Pinpoint the cell where the given text exists, returning its [x, y] midpoint coordinate. 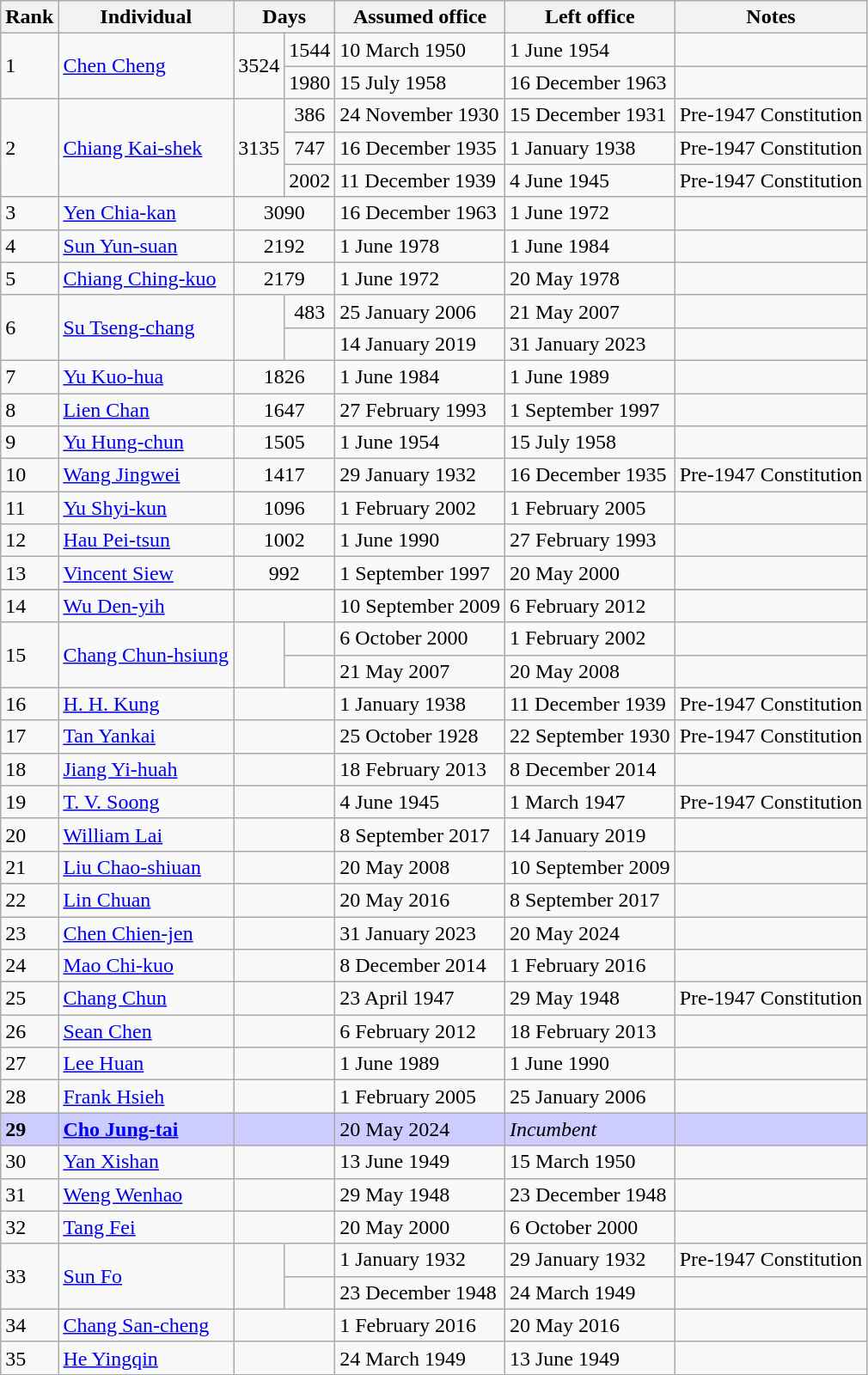
Chiang Ching-kuo [146, 278]
3524 [260, 66]
22 September 1930 [590, 736]
1 March 1947 [590, 802]
24 November 1930 [420, 115]
Chen Chien-jen [146, 932]
Wang Jingwei [146, 475]
Yu Shyi-kun [146, 508]
Assumed office [420, 17]
15 December 1931 [590, 115]
1002 [284, 541]
Sean Chen [146, 1031]
2179 [284, 278]
18 [29, 769]
23 [29, 932]
T. V. Soong [146, 802]
3135 [260, 148]
25 October 1928 [420, 736]
747 [309, 148]
26 [29, 1031]
2002 [309, 180]
3090 [284, 213]
Hau Pei-tsun [146, 541]
1647 [284, 410]
Wu Den-yih [146, 606]
15 March 1950 [590, 1162]
1826 [284, 376]
386 [309, 115]
8 [29, 410]
Chang Chun [146, 999]
27 [29, 1064]
20 May 1978 [590, 278]
22 [29, 900]
25 [29, 999]
10 March 1950 [420, 50]
483 [309, 311]
Sun Yun-suan [146, 246]
17 [29, 736]
5 [29, 278]
3 [29, 213]
34 [29, 1325]
Yu Kuo-hua [146, 376]
Jiang Yi-huah [146, 769]
He Yingqin [146, 1358]
1 June 1978 [420, 246]
2 [29, 148]
16 [29, 704]
35 [29, 1358]
1 January 1932 [420, 1260]
23 April 1947 [420, 999]
Lee Huan [146, 1064]
13 [29, 573]
Incumbent [590, 1129]
Individual [146, 17]
H. H. Kung [146, 704]
24 [29, 966]
Chang Chun-hsiung [146, 655]
6 [29, 327]
Weng Wenhao [146, 1195]
992 [284, 573]
Lien Chan [146, 410]
20 [29, 834]
7 [29, 376]
Chen Cheng [146, 66]
30 [29, 1162]
29 [29, 1129]
Notes [771, 17]
21 [29, 867]
Yu Hung-chun [146, 443]
9 [29, 443]
Vincent Siew [146, 573]
1505 [284, 443]
Left office [590, 17]
14 [29, 606]
1544 [309, 50]
Chang San-cheng [146, 1325]
Liu Chao-shiuan [146, 867]
2192 [284, 246]
12 [29, 541]
33 [29, 1276]
15 [29, 655]
Mao Chi-kuo [146, 966]
Cho Jung-tai [146, 1129]
Lin Chuan [146, 900]
1417 [284, 475]
19 [29, 802]
1 [29, 66]
28 [29, 1097]
Chiang Kai-shek [146, 148]
Tang Fei [146, 1227]
Sun Fo [146, 1276]
11 [29, 508]
10 [29, 475]
31 [29, 1195]
32 [29, 1227]
1980 [309, 82]
Yan Xishan [146, 1162]
Frank Hsieh [146, 1097]
Su Tseng-chang [146, 327]
Tan Yankai [146, 736]
1096 [284, 508]
Days [284, 17]
William Lai [146, 834]
Rank [29, 17]
4 [29, 246]
Yen Chia-kan [146, 213]
